Extract the [X, Y] coordinate from the center of the cell holding the provided text.  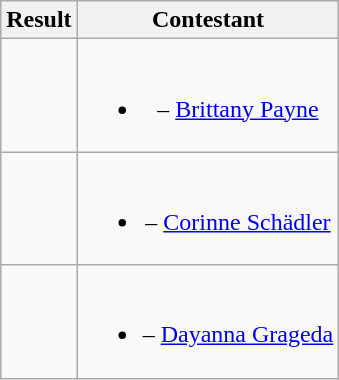
– Dayanna Grageda [208, 322]
Contestant [208, 20]
Result [39, 20]
– Brittany Payne [208, 96]
– Corinne Schädler [208, 208]
